Search for the cell housing the specified text and yield its (X, Y) center coordinate. 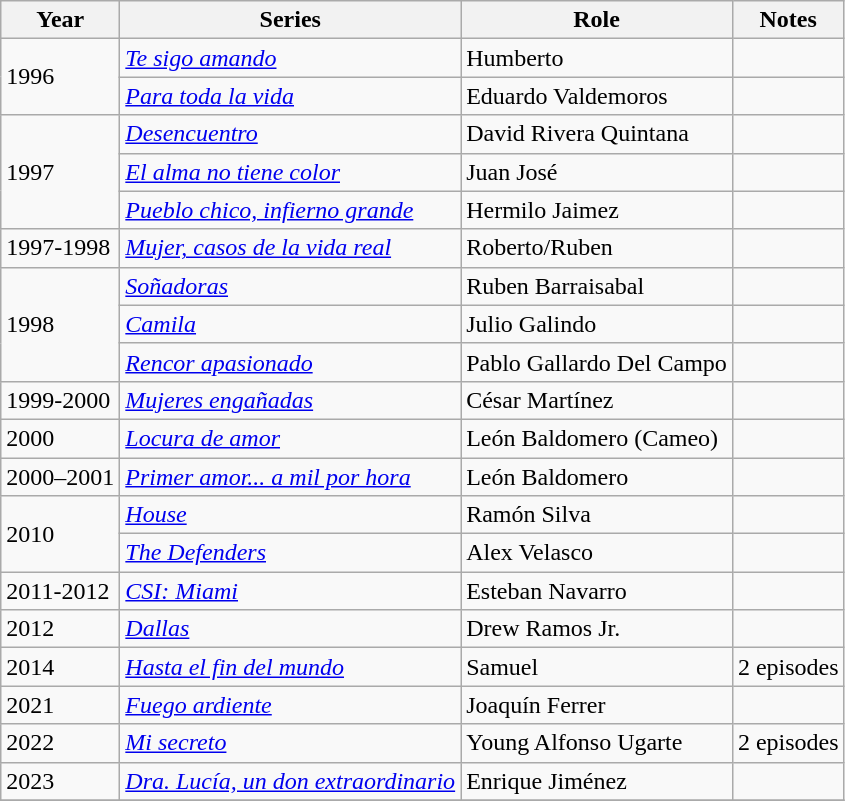
2012 (60, 629)
Young Alfonso Ugarte (597, 743)
1997 (60, 172)
Notes (788, 20)
Ramón Silva (597, 515)
Year (60, 20)
1998 (60, 324)
Mi secreto (290, 743)
Soñadoras (290, 286)
Role (597, 20)
2022 (60, 743)
Roberto/Ruben (597, 248)
Pablo Gallardo Del Campo (597, 362)
2000–2001 (60, 477)
Pueblo chico, infierno grande (290, 210)
Samuel (597, 667)
1997-1998 (60, 248)
Ruben Barraisabal (597, 286)
César Martínez (597, 400)
Mujer, casos de la vida real (290, 248)
Rencor apasionado (290, 362)
2014 (60, 667)
2021 (60, 705)
The Defenders (290, 553)
Hermilo Jaimez (597, 210)
Camila (290, 324)
Joaquín Ferrer (597, 705)
1999-2000 (60, 400)
David Rivera Quintana (597, 134)
El alma no tiene color (290, 172)
CSI: Miami (290, 591)
Series (290, 20)
2023 (60, 781)
Humberto (597, 58)
2000 (60, 438)
Te sigo amando (290, 58)
León Baldomero (597, 477)
Dallas (290, 629)
Esteban Navarro (597, 591)
2011-2012 (60, 591)
1996 (60, 77)
Dra. Lucía, un don extraordinario (290, 781)
Eduardo Valdemoros (597, 96)
León Baldomero (Cameo) (597, 438)
Locura de amor (290, 438)
Primer amor... a mil por hora (290, 477)
Fuego ardiente (290, 705)
Mujeres engañadas (290, 400)
House (290, 515)
Enrique Jiménez (597, 781)
2010 (60, 534)
Juan José (597, 172)
Para toda la vida (290, 96)
Alex Velasco (597, 553)
Drew Ramos Jr. (597, 629)
Hasta el fin del mundo (290, 667)
Desencuentro (290, 134)
Julio Galindo (597, 324)
